Detect which cell encompasses the target text, then output its (X, Y) center coordinate. 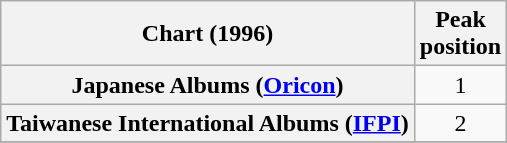
2 (460, 123)
Japanese Albums (Oricon) (208, 85)
Chart (1996) (208, 34)
Taiwanese International Albums (IFPI) (208, 123)
Peakposition (460, 34)
1 (460, 85)
